Extract the (x, y) coordinate from the center of the cell holding the provided text.  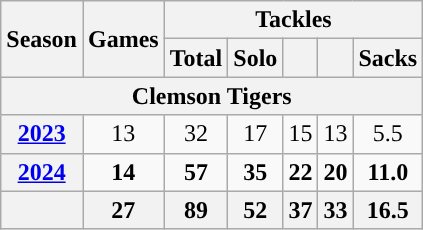
11.0 (388, 172)
52 (256, 210)
32 (196, 134)
14 (123, 172)
Games (123, 39)
33 (336, 210)
27 (123, 210)
89 (196, 210)
2024 (42, 172)
37 (300, 210)
Total (196, 58)
15 (300, 134)
Tackles (293, 20)
Season (42, 39)
5.5 (388, 134)
22 (300, 172)
35 (256, 172)
20 (336, 172)
Sacks (388, 58)
2023 (42, 134)
Solo (256, 58)
57 (196, 172)
16.5 (388, 210)
17 (256, 134)
Clemson Tigers (212, 96)
